Return the [X, Y] coordinate for the center point of the cell that contains the specified text.  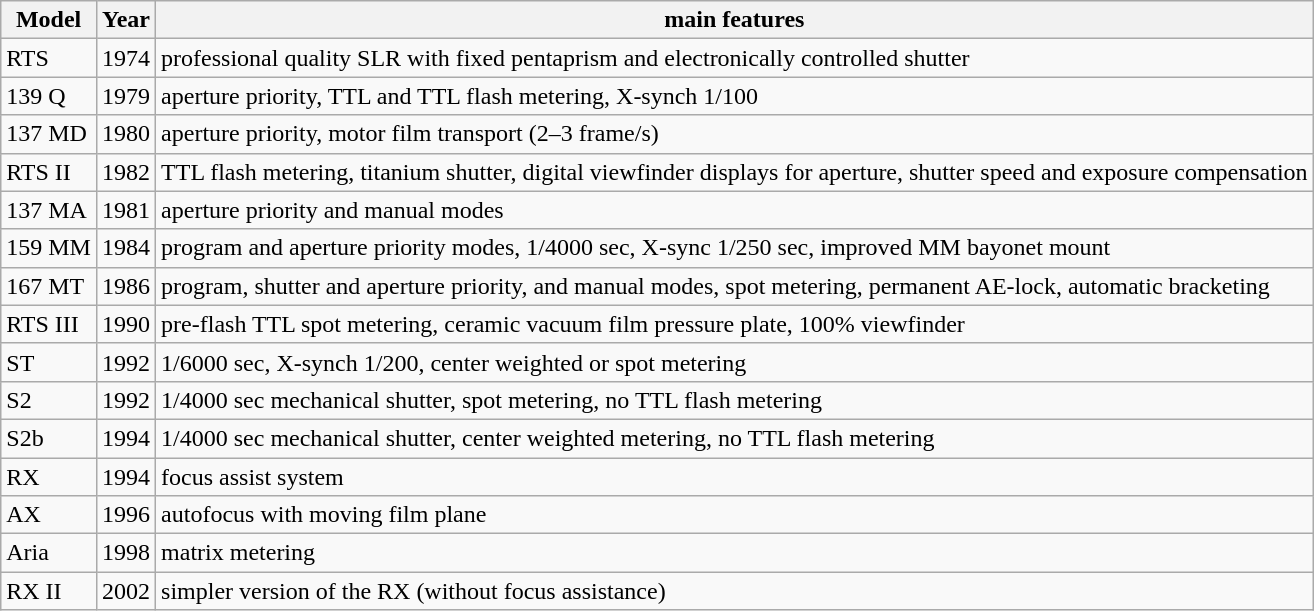
ST [49, 362]
137 MD [49, 134]
RTS III [49, 324]
matrix metering [735, 553]
TTL flash metering, titanium shutter, digital viewfinder displays for aperture, shutter speed and exposure compensation [735, 172]
1980 [126, 134]
Aria [49, 553]
RX II [49, 591]
professional quality SLR with fixed pentaprism and electronically controlled shutter [735, 58]
1981 [126, 210]
2002 [126, 591]
1984 [126, 248]
Model [49, 20]
1986 [126, 286]
167 MT [49, 286]
S2 [49, 400]
aperture priority, motor film transport (2–3 frame/s) [735, 134]
RTS II [49, 172]
pre-flash TTL spot metering, ceramic vacuum film pressure plate, 100% viewfinder [735, 324]
RTS [49, 58]
simpler version of the RX (without focus assistance) [735, 591]
autofocus with moving film plane [735, 515]
focus assist system [735, 477]
RX [49, 477]
aperture priority and manual modes [735, 210]
1982 [126, 172]
main features [735, 20]
1998 [126, 553]
S2b [49, 438]
1979 [126, 96]
program and aperture priority modes, 1/4000 sec, X-sync 1/250 sec, improved MM bayonet mount [735, 248]
159 MM [49, 248]
1990 [126, 324]
AX [49, 515]
1/6000 sec, X-synch 1/200, center weighted or spot metering [735, 362]
Year [126, 20]
1/4000 sec mechanical shutter, spot metering, no TTL flash metering [735, 400]
137 MA [49, 210]
1/4000 sec mechanical shutter, center weighted metering, no TTL flash metering [735, 438]
program, shutter and aperture priority, and manual modes, spot metering, permanent AE-lock, automatic bracketing [735, 286]
1996 [126, 515]
139 Q [49, 96]
1974 [126, 58]
aperture priority, TTL and TTL flash metering, X-synch 1/100 [735, 96]
